For the text-containing cell, return its midpoint in [x, y] coordinate format. 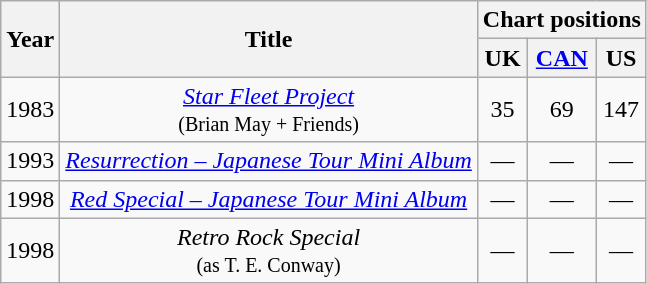
1993 [30, 161]
Resurrection – Japanese Tour Mini Album [268, 161]
Chart positions [562, 20]
Red Special – Japanese Tour Mini Album [268, 199]
1983 [30, 110]
147 [622, 110]
Year [30, 39]
Title [268, 39]
Star Fleet Project(Brian May + Friends) [268, 110]
US [622, 58]
35 [502, 110]
CAN [562, 58]
Retro Rock Special(as T. E. Conway) [268, 250]
UK [502, 58]
69 [562, 110]
